From the cell containing the given text, extract its center point as (x, y) coordinate. 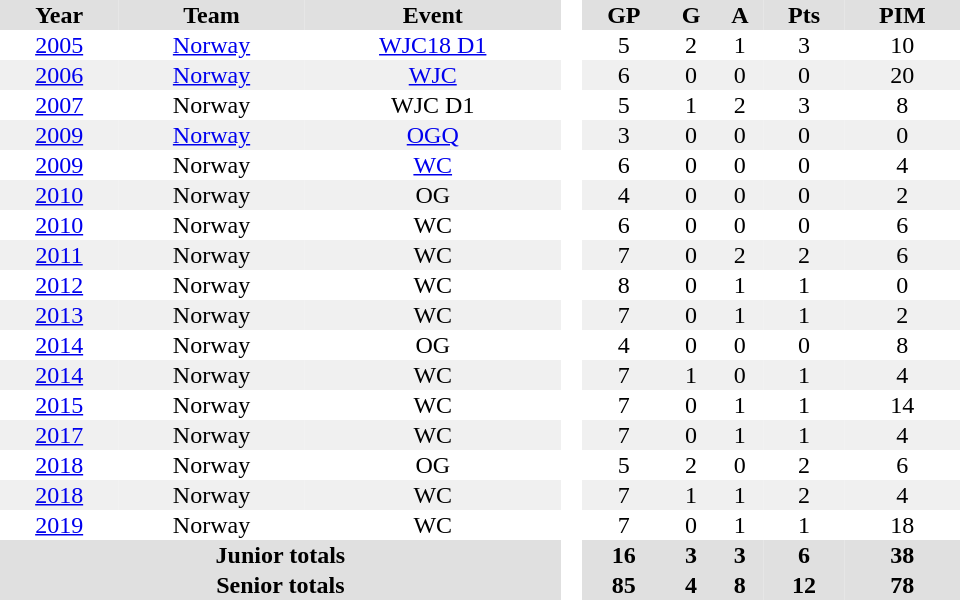
G (691, 15)
Year (59, 15)
85 (624, 585)
2019 (59, 525)
WJC D1 (433, 105)
18 (902, 525)
WJC18 D1 (433, 45)
2011 (59, 255)
Event (433, 15)
2006 (59, 75)
16 (624, 555)
2017 (59, 435)
2007 (59, 105)
2012 (59, 285)
Team (211, 15)
2005 (59, 45)
A (740, 15)
78 (902, 585)
OGQ (433, 135)
2015 (59, 405)
14 (902, 405)
38 (902, 555)
2013 (59, 315)
PIM (902, 15)
Senior totals (280, 585)
10 (902, 45)
20 (902, 75)
Pts (804, 15)
GP (624, 15)
Junior totals (280, 555)
12 (804, 585)
WJC (433, 75)
